Find where the given text appears and provide that cell's center as (x, y) coordinate. 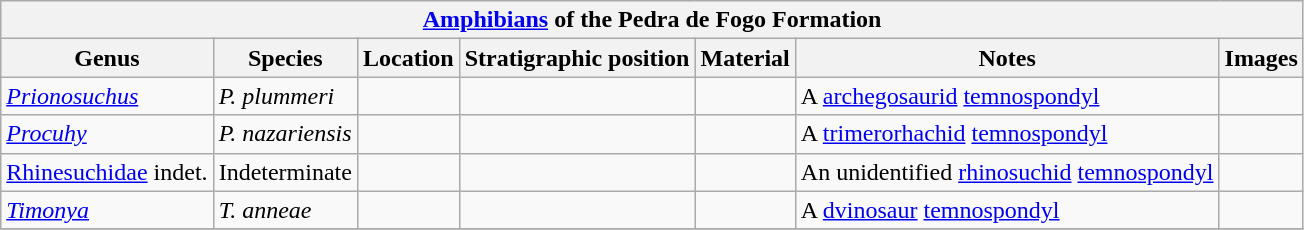
Location (408, 58)
A trimerorhachid temnospondyl (1007, 134)
Indeterminate (285, 172)
P. nazariensis (285, 134)
Rhinesuchidae indet. (107, 172)
Prionosuchus (107, 96)
Timonya (107, 210)
Images (1261, 58)
Procuhy (107, 134)
Amphibians of the Pedra de Fogo Formation (652, 20)
Material (745, 58)
Notes (1007, 58)
Species (285, 58)
T. anneae (285, 210)
P. plummeri (285, 96)
A archegosaurid temnospondyl (1007, 96)
Genus (107, 58)
An unidentified rhinosuchid temnospondyl (1007, 172)
Stratigraphic position (577, 58)
A dvinosaur temnospondyl (1007, 210)
